Capture the cell that displays the provided text and extract its [x, y] central coordinate. 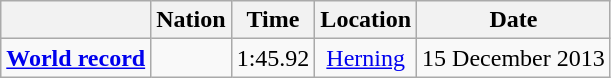
Herning [366, 58]
Time [273, 20]
Nation [191, 20]
1:45.92 [273, 58]
Date [514, 20]
15 December 2013 [514, 58]
Location [366, 20]
World record [76, 58]
